Determine the [X, Y] coordinate at the center of the cell enclosing the given text.  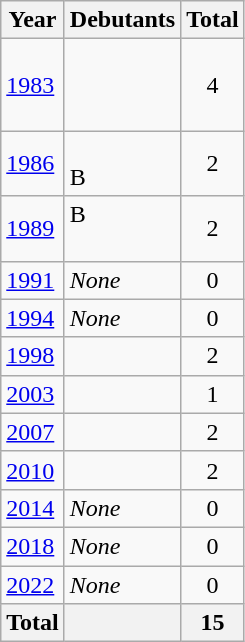
2018 [33, 546]
2003 [33, 394]
1994 [33, 318]
1989 [33, 228]
1983 [33, 85]
2010 [33, 470]
1991 [33, 280]
Year [33, 20]
Debutants [122, 20]
2014 [33, 508]
15 [213, 623]
1998 [33, 356]
2022 [33, 585]
2007 [33, 432]
4 [213, 85]
1986 [33, 164]
1 [213, 394]
